Extract the (X, Y) coordinate from the center of the cell holding the provided text.  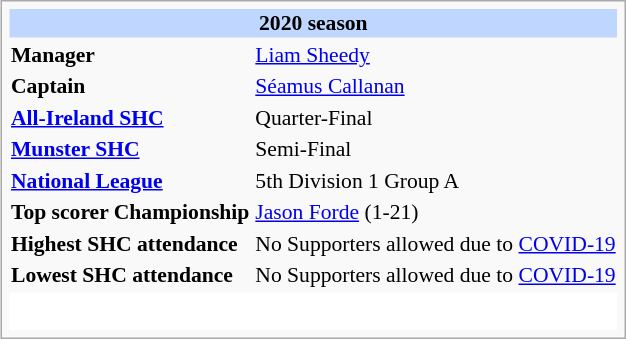
Liam Sheedy (436, 54)
Top scorer Championship (130, 212)
Munster SHC (130, 149)
Manager (130, 54)
Captain (130, 86)
National League (130, 180)
Jason Forde (1-21) (436, 212)
Séamus Callanan (436, 86)
Semi-Final (436, 149)
Lowest SHC attendance (130, 275)
Highest SHC attendance (130, 243)
5th Division 1 Group A (436, 180)
All-Ireland SHC (130, 117)
Quarter-Final (436, 117)
2020 season (314, 23)
